Extract the [X, Y] coordinate from the center of the cell holding the provided text.  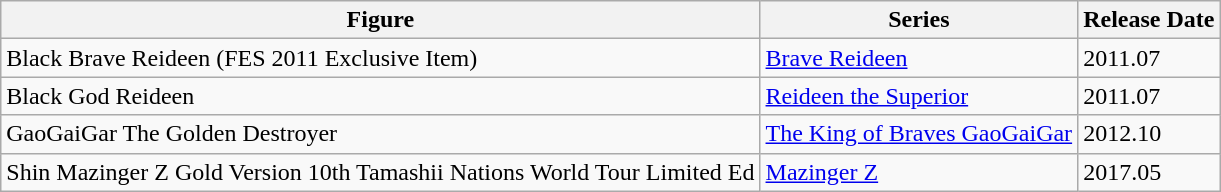
2012.10 [1149, 134]
Shin Mazinger Z Gold Version 10th Tamashii Nations World Tour Limited Ed [380, 172]
Figure [380, 20]
Mazinger Z [919, 172]
Black God Reideen [380, 96]
Release Date [1149, 20]
Black Brave Reideen (FES 2011 Exclusive Item) [380, 58]
Brave Reideen [919, 58]
GaoGaiGar The Golden Destroyer [380, 134]
The King of Braves GaoGaiGar [919, 134]
Reideen the Superior [919, 96]
Series [919, 20]
2017.05 [1149, 172]
